Provide the (X, Y) coordinate of the cell's center where the given text is located.  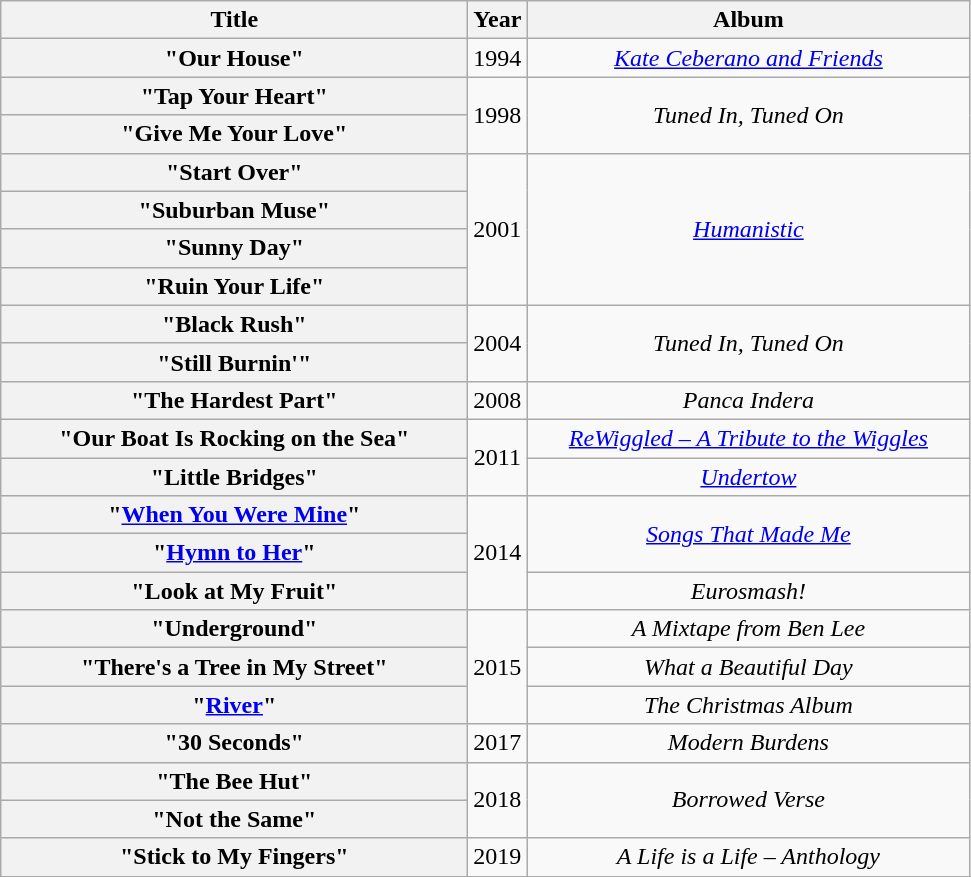
"Suburban Muse" (234, 210)
"Little Bridges" (234, 477)
Kate Ceberano and Friends (748, 58)
"Still Burnin'" (234, 362)
Album (748, 20)
"Stick to My Fingers" (234, 857)
Humanistic (748, 229)
"30 Seconds" (234, 743)
"Not the Same" (234, 819)
Title (234, 20)
Borrowed Verse (748, 800)
"River" (234, 705)
"Tap Your Heart" (234, 96)
1998 (498, 115)
"Give Me Your Love" (234, 134)
2004 (498, 343)
"Black Rush" (234, 324)
"Underground" (234, 629)
1994 (498, 58)
"The Hardest Part" (234, 400)
"When You Were Mine" (234, 515)
2015 (498, 667)
What a Beautiful Day (748, 667)
"Look at My Fruit" (234, 591)
A Mixtape from Ben Lee (748, 629)
Eurosmash! (748, 591)
2011 (498, 457)
"The Bee Hut" (234, 781)
"There's a Tree in My Street" (234, 667)
2018 (498, 800)
The Christmas Album (748, 705)
"Ruin Your Life" (234, 286)
2008 (498, 400)
Modern Burdens (748, 743)
"Start Over" (234, 172)
2019 (498, 857)
2001 (498, 229)
Songs That Made Me (748, 534)
Panca Indera (748, 400)
"Sunny Day" (234, 248)
ReWiggled – A Tribute to the Wiggles (748, 438)
"Hymn to Her" (234, 553)
Year (498, 20)
"Our Boat Is Rocking on the Sea" (234, 438)
A Life is a Life – Anthology (748, 857)
Undertow (748, 477)
2014 (498, 553)
2017 (498, 743)
"Our House" (234, 58)
